Return the [x, y] coordinate for the center point of the cell that contains the specified text.  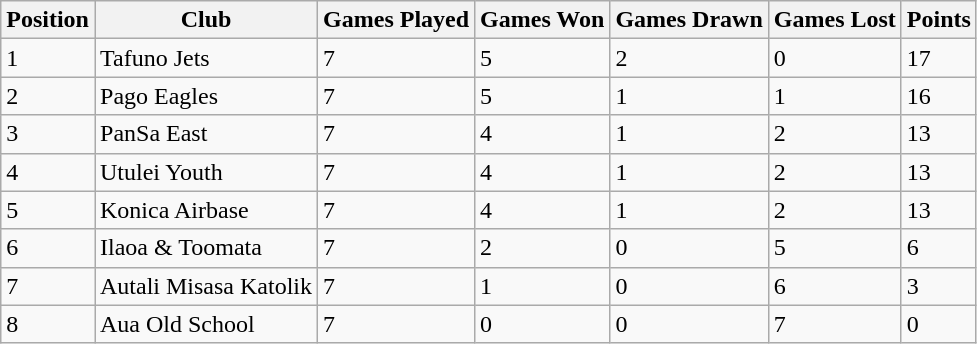
Tafuno Jets [206, 58]
Aua Old School [206, 324]
Games Won [542, 20]
17 [938, 58]
Position [48, 20]
Games Lost [834, 20]
Konica Airbase [206, 210]
Ilaoa & Toomata [206, 248]
Points [938, 20]
Pago Eagles [206, 96]
Games Drawn [689, 20]
Games Played [396, 20]
PanSa East [206, 134]
Utulei Youth [206, 172]
8 [48, 324]
Autali Misasa Katolik [206, 286]
16 [938, 96]
Club [206, 20]
